Return the (X, Y) coordinate for the center point of the cell that contains the specified text.  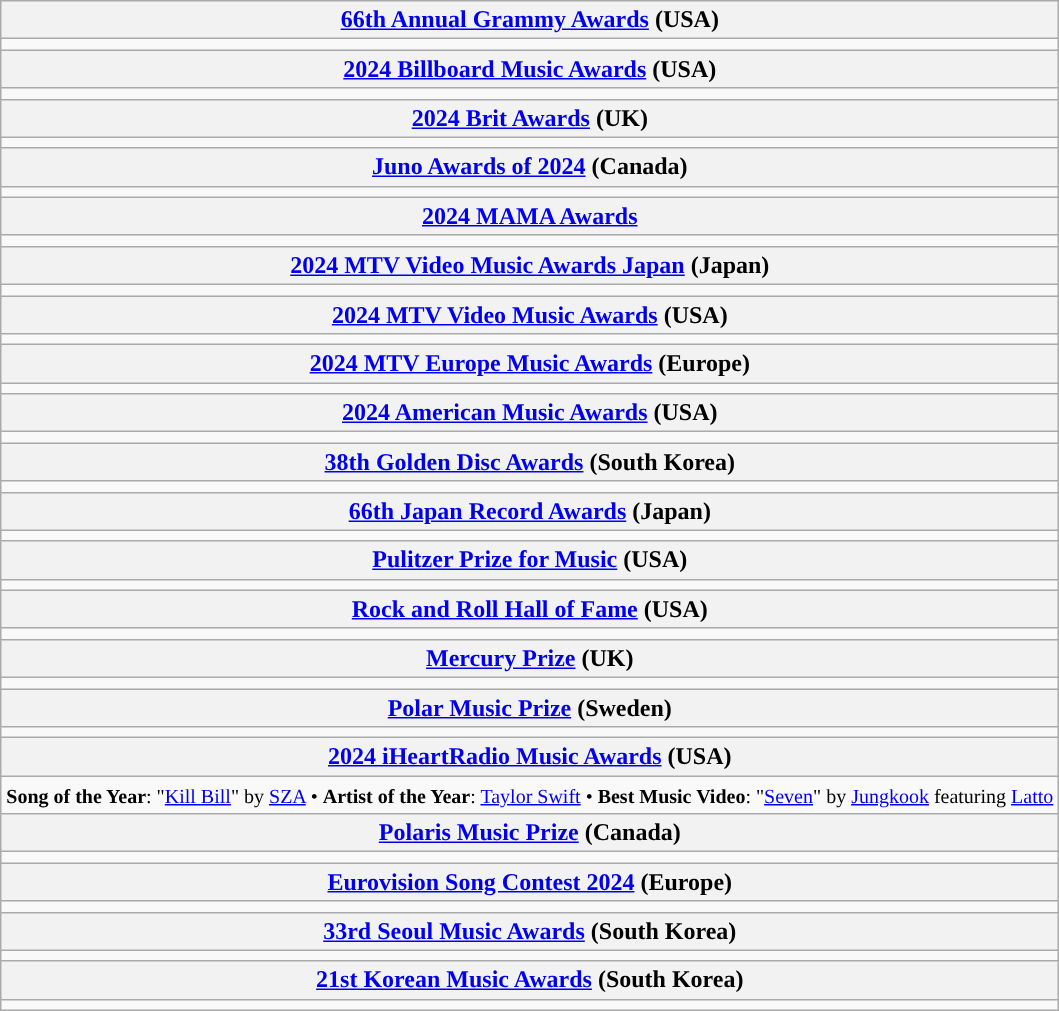
66th Annual Grammy Awards (USA) (530, 20)
38th Golden Disc Awards (South Korea) (530, 462)
Polar Music Prize (Sweden) (530, 707)
33rd Seoul Music Awards (South Korea) (530, 931)
2024 MTV Video Music Awards (USA) (530, 315)
Pulitzer Prize for Music (USA) (530, 560)
2024 MTV Video Music Awards Japan (Japan) (530, 265)
2024 iHeartRadio Music Awards (USA) (530, 757)
Juno Awards of 2024 (Canada) (530, 167)
Mercury Prize (UK) (530, 658)
Rock and Roll Hall of Fame (USA) (530, 609)
2024 MAMA Awards (530, 216)
Polaris Music Prize (Canada) (530, 833)
66th Japan Record Awards (Japan) (530, 511)
2024 Brit Awards (UK) (530, 118)
Song of the Year: "Kill Bill" by SZA • Artist of the Year: Taylor Swift • Best Music Video: "Seven" by Jungkook featuring Latto (530, 795)
21st Korean Music Awards (South Korea) (530, 980)
2024 MTV Europe Music Awards (Europe) (530, 364)
2024 Billboard Music Awards (USA) (530, 69)
2024 American Music Awards (USA) (530, 413)
Eurovision Song Contest 2024 (Europe) (530, 882)
